Provide the (X, Y) coordinate of the cell's center where the given text is located.  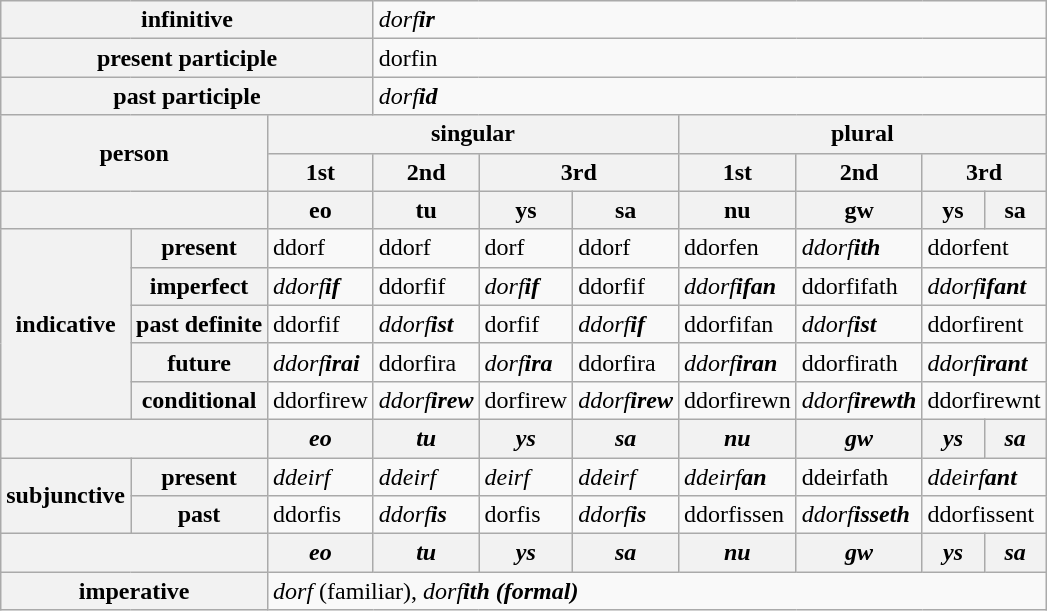
ddeirfant (984, 477)
ddorfissen (737, 515)
indicative (66, 324)
dorfir (710, 20)
dorf (526, 248)
ddorfissent (984, 515)
subjunctive (66, 496)
ddorfirewn (737, 400)
ddorfen (737, 248)
ddorfiran (737, 362)
conditional (198, 400)
singular (474, 134)
dorf (familiar), dorfith (formal) (658, 591)
present participle (188, 58)
dorfid (710, 96)
ddorfifath (859, 286)
ddeirfan (737, 477)
past participle (188, 96)
ddorfirent (984, 324)
dorfin (710, 58)
ddeirfath (859, 477)
dorfis (526, 515)
ddorfifant (984, 286)
ddorfirant (984, 362)
dorfira (526, 362)
future (198, 362)
ddorfirewnt (984, 400)
past (198, 515)
ddorfirai (321, 362)
ddorfirewth (859, 400)
ddorfith (859, 248)
plural (862, 134)
deirf (526, 477)
imperative (134, 591)
ddorfisseth (859, 515)
imperfect (198, 286)
dorfirew (526, 400)
person (134, 153)
infinitive (188, 20)
ddorfent (984, 248)
ddorfirath (859, 362)
past definite (198, 324)
